Extract the (x, y) coordinate from the center of the cell holding the provided text.  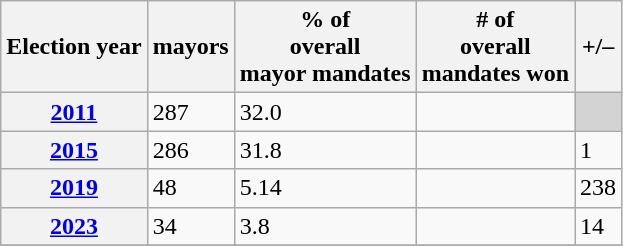
+/– (598, 47)
2011 (74, 112)
% ofoverallmayor mandates (325, 47)
5.14 (325, 188)
32.0 (325, 112)
mayors (190, 47)
14 (598, 226)
2023 (74, 226)
286 (190, 150)
2019 (74, 188)
238 (598, 188)
3.8 (325, 226)
# ofoverallmandates won (495, 47)
2015 (74, 150)
Election year (74, 47)
287 (190, 112)
31.8 (325, 150)
48 (190, 188)
34 (190, 226)
1 (598, 150)
